Find where the given text appears and provide that cell's center as [x, y] coordinate. 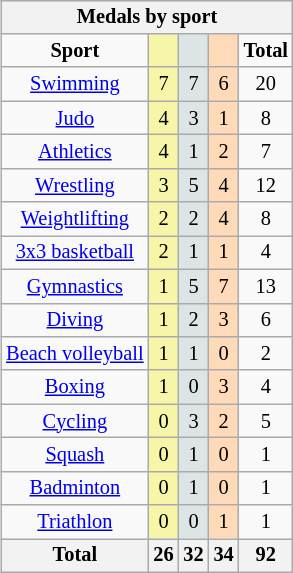
Judo [74, 118]
34 [224, 556]
32 [194, 556]
Squash [74, 455]
Triathlon [74, 522]
Diving [74, 320]
12 [266, 185]
Boxing [74, 387]
Wrestling [74, 185]
Swimming [74, 84]
13 [266, 286]
20 [266, 84]
Beach volleyball [74, 354]
Weightlifting [74, 219]
Gymnastics [74, 286]
Badminton [74, 488]
Medals by sport [147, 17]
92 [266, 556]
Sport [74, 51]
3x3 basketball [74, 253]
26 [163, 556]
Cycling [74, 421]
Athletics [74, 152]
